Scan for the cell matching the given text and deliver its [X, Y] coordinate at center. 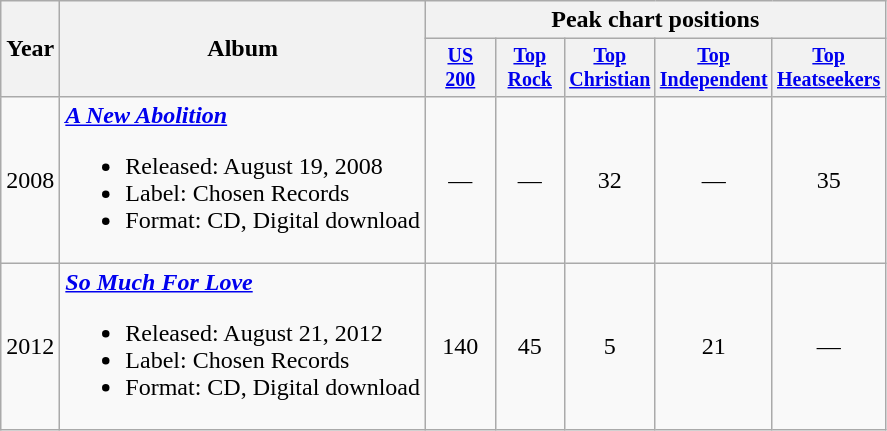
US200 [460, 68]
Year [30, 49]
2008 [30, 180]
35 [828, 180]
32 [610, 180]
TopIndependent [714, 68]
45 [530, 346]
Peak chart positions [656, 20]
A New AbolitionReleased: August 19, 2008Label: Chosen RecordsFormat: CD, Digital download [243, 180]
TopRock [530, 68]
5 [610, 346]
21 [714, 346]
So Much For LoveReleased: August 21, 2012Label: Chosen RecordsFormat: CD, Digital download [243, 346]
Album [243, 49]
TopHeatseekers [828, 68]
140 [460, 346]
TopChristian [610, 68]
2012 [30, 346]
